Provide the (X, Y) coordinate of the cell's center where the given text is located.  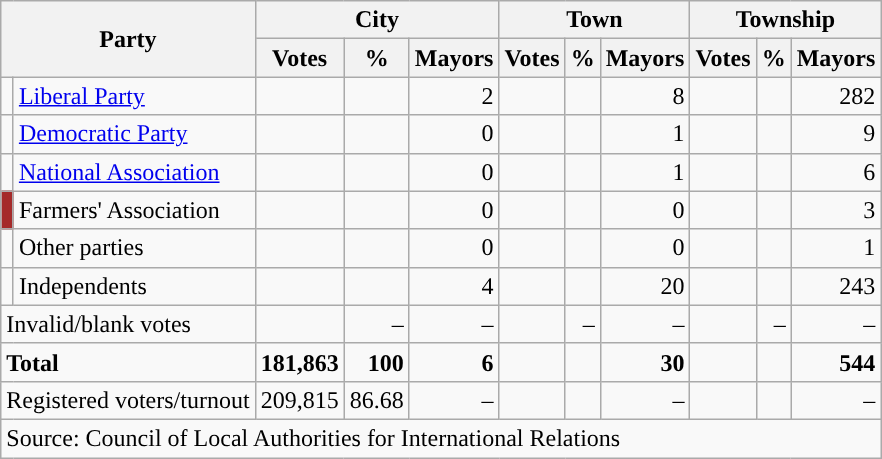
Liberal Party (134, 96)
Independents (134, 286)
100 (376, 362)
8 (645, 96)
Town (594, 20)
20 (645, 286)
282 (836, 96)
30 (645, 362)
Township (786, 20)
National Association (134, 172)
Registered voters/turnout (128, 400)
Invalid/blank votes (128, 324)
544 (836, 362)
City (377, 20)
Source: Council of Local Authorities for International Relations (441, 438)
4 (454, 286)
209,815 (300, 400)
Other parties (134, 248)
9 (836, 134)
Total (128, 362)
Farmers' Association (134, 210)
Democratic Party (134, 134)
3 (836, 210)
243 (836, 286)
Party (128, 39)
2 (454, 96)
181,863 (300, 362)
86.68 (376, 400)
